Output the (X, Y) coordinate of the center of the cell containing the given text.  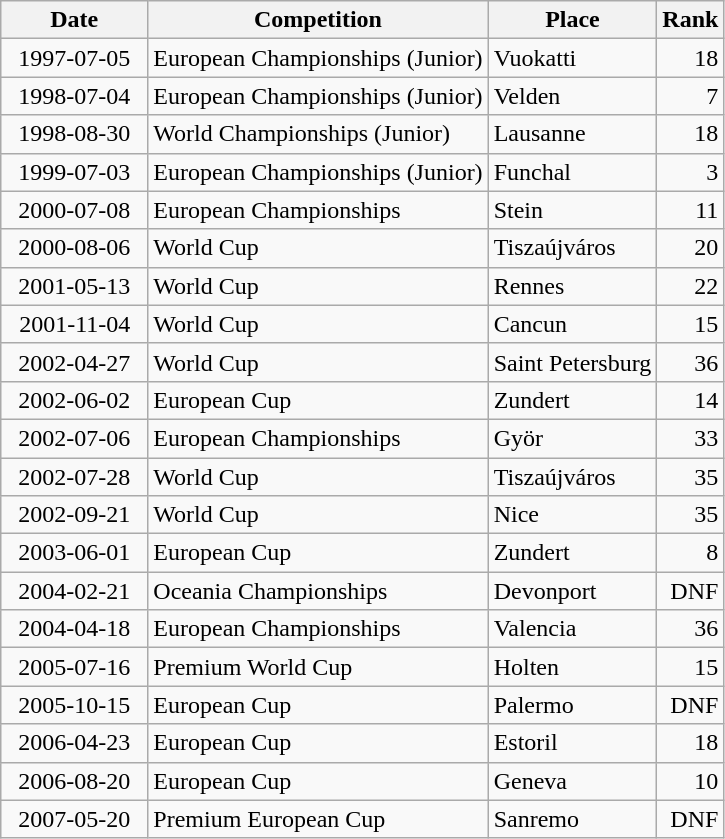
Stein (572, 210)
Holten (572, 667)
2000-08-06 (74, 248)
Saint Petersburg (572, 362)
1998-07-04 (74, 96)
2002-09-21 (74, 515)
3 (690, 172)
Place (572, 20)
Valencia (572, 629)
2002-07-28 (74, 477)
Sanremo (572, 819)
Funchal (572, 172)
2001-11-04 (74, 324)
2004-02-21 (74, 591)
1997-07-05 (74, 58)
14 (690, 400)
10 (690, 781)
Competition (318, 20)
8 (690, 553)
Rennes (572, 286)
Lausanne (572, 134)
Premium World Cup (318, 667)
Cancun (572, 324)
Devonport (572, 591)
2006-04-23 (74, 743)
2006-08-20 (74, 781)
Vuokatti (572, 58)
11 (690, 210)
Date (74, 20)
22 (690, 286)
Estoril (572, 743)
2000-07-08 (74, 210)
2007-05-20 (74, 819)
2002-06-02 (74, 400)
1998-08-30 (74, 134)
Geneva (572, 781)
Györ (572, 438)
20 (690, 248)
2005-07-16 (74, 667)
Nice (572, 515)
1999-07-03 (74, 172)
2002-04-27 (74, 362)
2001-05-13 (74, 286)
Velden (572, 96)
Palermo (572, 705)
2005-10-15 (74, 705)
2004-04-18 (74, 629)
Rank (690, 20)
Premium European Cup (318, 819)
2002-07-06 (74, 438)
7 (690, 96)
Oceania Championships (318, 591)
33 (690, 438)
World Championships (Junior) (318, 134)
2003-06-01 (74, 553)
